Provide the (X, Y) coordinate of the cell's center where the given text is located.  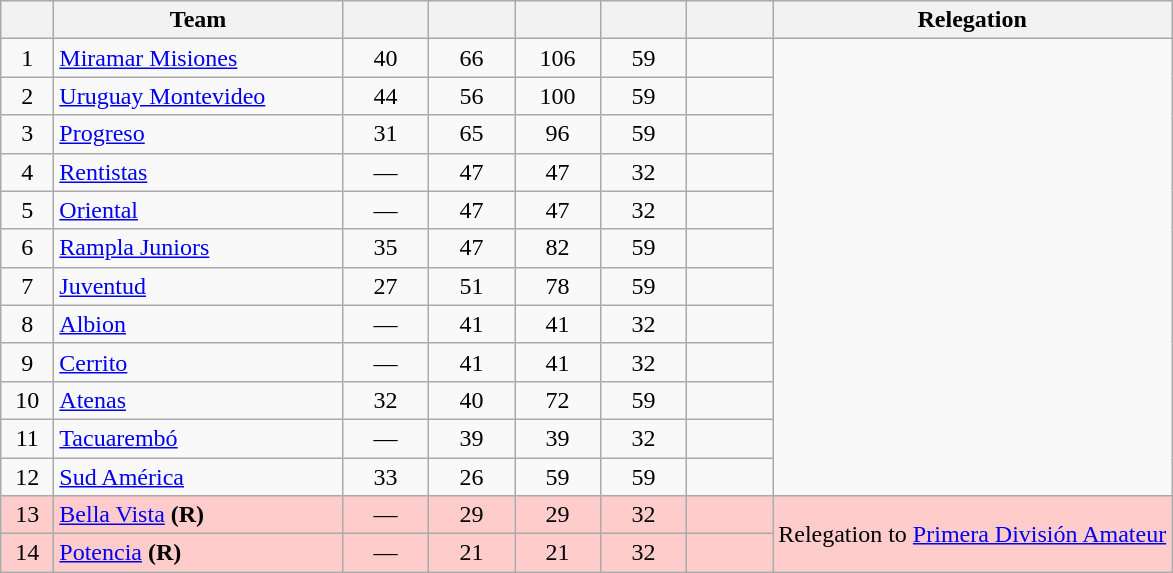
51 (471, 286)
1 (28, 58)
Atenas (198, 400)
Relegation (972, 20)
26 (471, 477)
7 (28, 286)
35 (385, 248)
10 (28, 400)
96 (557, 134)
8 (28, 324)
11 (28, 438)
33 (385, 477)
4 (28, 172)
9 (28, 362)
Sud América (198, 477)
82 (557, 248)
Juventud (198, 286)
5 (28, 210)
Team (198, 20)
Rentistas (198, 172)
31 (385, 134)
Bella Vista (R) (198, 515)
56 (471, 96)
Tacuarembó (198, 438)
6 (28, 248)
Cerrito (198, 362)
12 (28, 477)
Rampla Juniors (198, 248)
Albion (198, 324)
100 (557, 96)
Progreso (198, 134)
44 (385, 96)
72 (557, 400)
65 (471, 134)
106 (557, 58)
Oriental (198, 210)
14 (28, 553)
3 (28, 134)
Relegation to Primera División Amateur (972, 534)
Miramar Misiones (198, 58)
Uruguay Montevideo (198, 96)
2 (28, 96)
78 (557, 286)
Potencia (R) (198, 553)
66 (471, 58)
13 (28, 515)
27 (385, 286)
